Search for the cell housing the specified text and yield its (x, y) center coordinate. 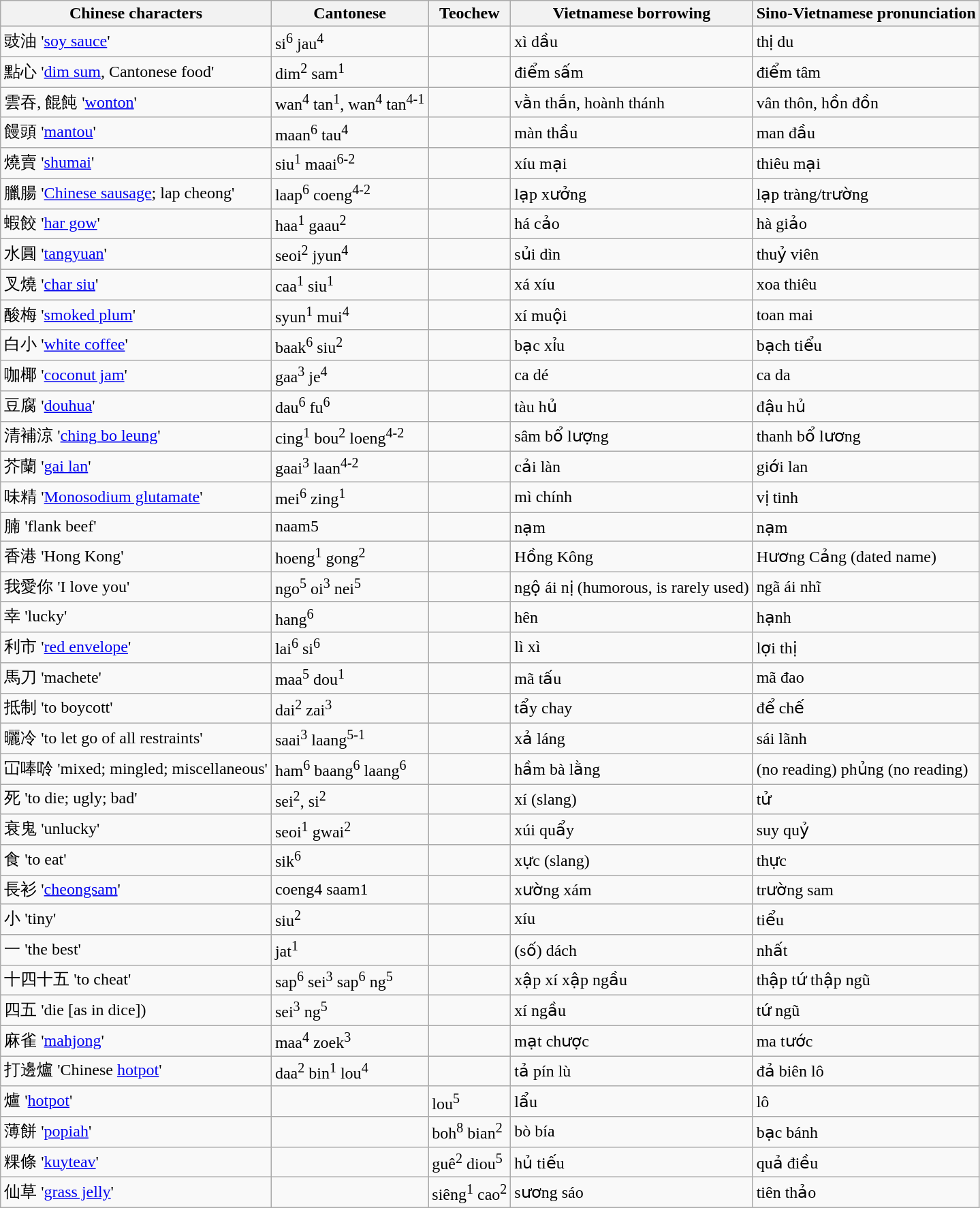
sik6 (349, 860)
(số) dách (632, 950)
haa1 gaau2 (349, 223)
caa1 siu1 (349, 285)
xí ngầu (632, 1011)
man đầu (866, 132)
sâm bổ lượng (632, 436)
thị du (866, 42)
爐 'hotpot' (136, 1101)
toan mai (866, 315)
cải làn (632, 467)
xí (slang) (632, 800)
giới lan (866, 467)
thanh bổ lương (866, 436)
臘腸 'Chinese sausage; lap cheong' (136, 193)
ca da (866, 376)
sủi dìn (632, 255)
ngo5 oi3 nei5 (349, 587)
mã đao (866, 677)
boh8 bian2 (470, 1132)
食 'to eat' (136, 860)
seoi2 jyun4 (349, 255)
打邊爐 'Chinese hotpot' (136, 1071)
hủ tiếu (632, 1162)
幸 'lucky' (136, 617)
hạnh (866, 617)
maa4 zoek3 (349, 1041)
sei3 ng5 (349, 1011)
死 'to die; ugly; bad' (136, 800)
十四十五 'to cheat' (136, 980)
燒賣 'shumai' (136, 164)
lạp xưởng (632, 193)
siêng1 cao2 (470, 1192)
wan4 tan1, wan4 tan4-1 (349, 102)
thập tứ thập ngũ (866, 980)
清補涼 'ching bo leung' (136, 436)
tiểu (866, 920)
xập xí xập ngầu (632, 980)
gaa3 je4 (349, 376)
lẩu (632, 1101)
Chinese characters (136, 14)
há cảo (632, 223)
maan6 tau4 (349, 132)
xá xíu (632, 285)
叉燒 'char siu' (136, 285)
laap6 coeng4-2 (349, 193)
hầm bà lằng (632, 769)
suy quỷ (866, 830)
香港 'Hong Kong' (136, 556)
薄餅 'popiah' (136, 1132)
vằn thắn, hoành thánh (632, 102)
sái lãnh (866, 739)
仙草 'grass jelly' (136, 1192)
saai3 laang5-1 (349, 739)
trường sam (866, 890)
Hương Cảng (dated name) (866, 556)
coeng4 saam1 (349, 890)
sương sáo (632, 1192)
thiêu mại (866, 164)
利市 'red envelope' (136, 647)
Sino-Vietnamese pronunciation (866, 14)
seoi1 gwai2 (349, 830)
hên (632, 617)
dau6 fu6 (349, 406)
thực (866, 860)
xực (slang) (632, 860)
豆腐 'douhua' (136, 406)
vân thôn, hồn đồn (866, 102)
饅頭 'mantou' (136, 132)
hà giảo (866, 223)
衰鬼 'unlucky' (136, 830)
daa2 bin1 lou4 (349, 1071)
(no reading) phủng (no reading) (866, 769)
xả láng (632, 739)
xì dầu (632, 42)
xoa thiêu (866, 285)
quả điều (866, 1162)
Vietnamese borrowing (632, 14)
芥蘭 'gai lan' (136, 467)
lô (866, 1101)
長衫 'cheongsam' (136, 890)
jat1 (349, 950)
抵制 'to boycott' (136, 709)
Hồng Kông (632, 556)
syun1 mui4 (349, 315)
baak6 siu2 (349, 345)
我愛你 'I love you' (136, 587)
ngộ ái nị (humorous, is rarely used) (632, 587)
mei6 zing1 (349, 497)
Cantonese (349, 14)
四五 'die [as in dice]) (136, 1011)
lai6 si6 (349, 647)
蝦餃 'har gow' (136, 223)
粿條 'kuyteav' (136, 1162)
xí muội (632, 315)
lạp tràng/trường (866, 193)
lợi thị (866, 647)
bò bía (632, 1132)
曬冷 'to let go of all restraints' (136, 739)
dai2 zai3 (349, 709)
bạc xỉu (632, 345)
tàu hủ (632, 406)
dim2 sam1 (349, 72)
白小 'white coffee' (136, 345)
ma tước (866, 1041)
ca dé (632, 376)
điểm sấm (632, 72)
酸梅 'smoked plum' (136, 315)
味精 'Monosodium glutamate' (136, 497)
siu1 maai6-2 (349, 164)
thuỷ viên (866, 255)
màn thầu (632, 132)
cing1 bou2 loeng4-2 (349, 436)
咖椰 'coconut jam' (136, 376)
đậu hủ (866, 406)
一 'the best' (136, 950)
腩 'flank beef' (136, 527)
水圓 'tangyuan' (136, 255)
naam5 (349, 527)
guê2 diou5 (470, 1162)
mạt chược (632, 1041)
tả pín lù (632, 1071)
để chế (866, 709)
xường xám (632, 890)
bạc bánh (866, 1132)
si6 jau4 (349, 42)
xíu (632, 920)
馬刀 'machete' (136, 677)
xúi quẩy (632, 830)
麻雀 'mahjong' (136, 1041)
ngã ái nhĩ (866, 587)
雲吞, 餛飩 'wonton' (136, 102)
mã tấu (632, 677)
đả biên lô (866, 1071)
lou5 (470, 1101)
小 'tiny' (136, 920)
xíu mại (632, 164)
Teochew (470, 14)
maa5 dou1 (349, 677)
vị tinh (866, 497)
tiên thảo (866, 1192)
gaai3 laan4-2 (349, 467)
mì chính (632, 497)
sei2, si2 (349, 800)
hoeng1 gong2 (349, 556)
siu2 (349, 920)
ham6 baang6 laang6 (349, 769)
tử (866, 800)
tứ ngũ (866, 1011)
hang6 (349, 617)
豉油 'soy sauce' (136, 42)
nhất (866, 950)
冚唪唥 'mixed; mingled; miscellaneous' (136, 769)
tẩy chay (632, 709)
điểm tâm (866, 72)
點心 'dim sum, Cantonese food' (136, 72)
bạch tiểu (866, 345)
lì xì (632, 647)
sap6 sei3 sap6 ng5 (349, 980)
